Extract the (X, Y) coordinate from the center of the cell holding the provided text.  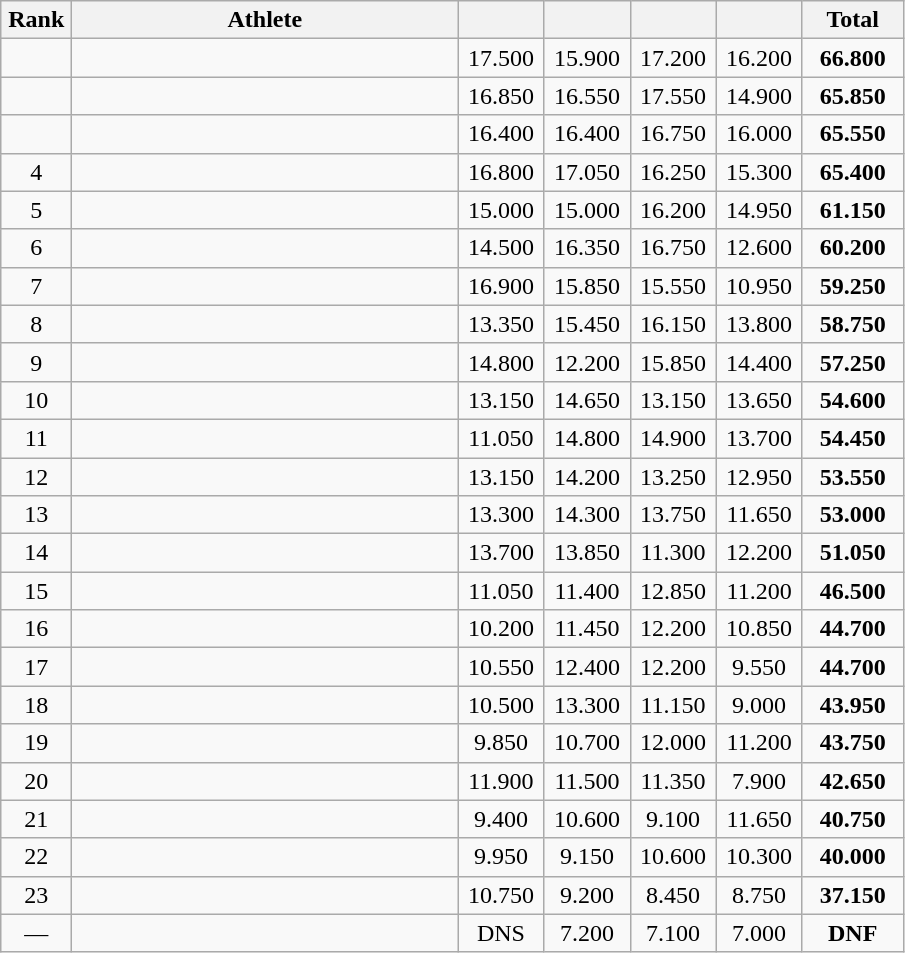
11.450 (587, 629)
20 (36, 781)
7 (36, 286)
9.550 (759, 667)
14.500 (501, 248)
7.100 (673, 933)
23 (36, 895)
21 (36, 819)
16.250 (673, 172)
12.850 (673, 591)
54.450 (852, 438)
DNS (501, 933)
16.800 (501, 172)
10.850 (759, 629)
13 (36, 515)
58.750 (852, 324)
17 (36, 667)
11.900 (501, 781)
17.200 (673, 58)
10.200 (501, 629)
14.200 (587, 477)
9.150 (587, 857)
16.850 (501, 96)
65.550 (852, 134)
11.150 (673, 705)
15.300 (759, 172)
10 (36, 400)
15 (36, 591)
65.400 (852, 172)
42.650 (852, 781)
14.400 (759, 362)
13.650 (759, 400)
Rank (36, 20)
Total (852, 20)
16.550 (587, 96)
9.200 (587, 895)
22 (36, 857)
65.850 (852, 96)
16.150 (673, 324)
16.000 (759, 134)
9 (36, 362)
13.250 (673, 477)
11 (36, 438)
40.750 (852, 819)
57.250 (852, 362)
9.100 (673, 819)
54.600 (852, 400)
10.550 (501, 667)
8.750 (759, 895)
DNF (852, 933)
17.500 (501, 58)
16 (36, 629)
17.050 (587, 172)
43.750 (852, 743)
10.300 (759, 857)
15.550 (673, 286)
46.500 (852, 591)
16.350 (587, 248)
11.350 (673, 781)
10.500 (501, 705)
61.150 (852, 210)
13.750 (673, 515)
53.000 (852, 515)
9.400 (501, 819)
14.650 (587, 400)
53.550 (852, 477)
7.200 (587, 933)
— (36, 933)
9.000 (759, 705)
10.950 (759, 286)
13.800 (759, 324)
12.600 (759, 248)
14.950 (759, 210)
11.300 (673, 553)
11.400 (587, 591)
8 (36, 324)
5 (36, 210)
59.250 (852, 286)
9.850 (501, 743)
51.050 (852, 553)
10.750 (501, 895)
15.900 (587, 58)
12.400 (587, 667)
11.500 (587, 781)
13.850 (587, 553)
18 (36, 705)
15.450 (587, 324)
7.900 (759, 781)
37.150 (852, 895)
66.800 (852, 58)
14 (36, 553)
12 (36, 477)
17.550 (673, 96)
Athlete (265, 20)
10.700 (587, 743)
40.000 (852, 857)
19 (36, 743)
14.300 (587, 515)
60.200 (852, 248)
6 (36, 248)
12.000 (673, 743)
12.950 (759, 477)
16.900 (501, 286)
7.000 (759, 933)
9.950 (501, 857)
8.450 (673, 895)
43.950 (852, 705)
13.350 (501, 324)
4 (36, 172)
